Identify which cell holds the provided text, then report its (X, Y) central coordinate. 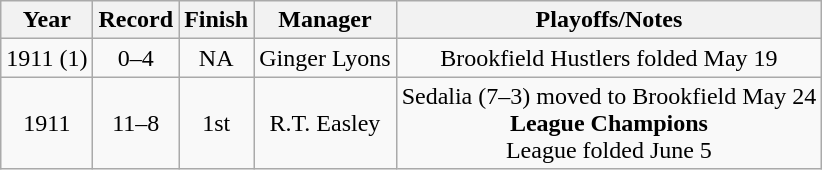
Sedalia (7–3) moved to Brookfield May 24League ChampionsLeague folded June 5 (609, 123)
Year (47, 20)
Record (136, 20)
Finish (216, 20)
Manager (325, 20)
1st (216, 123)
R.T. Easley (325, 123)
NA (216, 58)
1911 (1) (47, 58)
0–4 (136, 58)
Brookfield Hustlers folded May 19 (609, 58)
Playoffs/Notes (609, 20)
1911 (47, 123)
Ginger Lyons (325, 58)
11–8 (136, 123)
